Extract the (x, y) coordinate from the center of the cell holding the provided text.  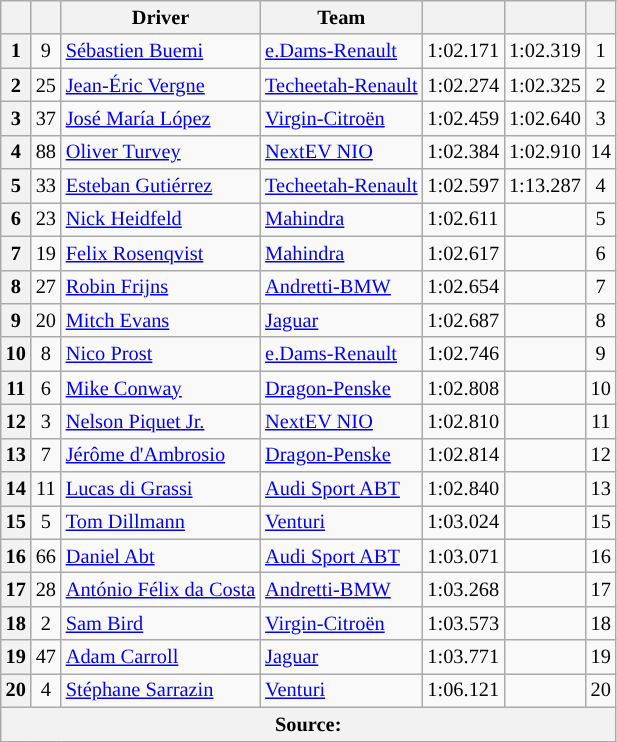
António Félix da Costa (160, 589)
Nico Prost (160, 354)
Nick Heidfeld (160, 219)
Jérôme d'Ambrosio (160, 455)
Driver (160, 17)
1:02.319 (545, 51)
1:02.459 (463, 118)
1:02.171 (463, 51)
1:02.274 (463, 85)
1:02.654 (463, 287)
Daniel Abt (160, 556)
Stéphane Sarrazin (160, 690)
1:03.024 (463, 522)
1:03.771 (463, 657)
33 (46, 186)
Mike Conway (160, 388)
1:13.287 (545, 186)
1:02.910 (545, 152)
1:03.573 (463, 623)
Tom Dillmann (160, 522)
Sébastien Buemi (160, 51)
Jean-Éric Vergne (160, 85)
Nelson Piquet Jr. (160, 421)
1:03.268 (463, 589)
1:02.617 (463, 253)
Team (341, 17)
1:02.597 (463, 186)
37 (46, 118)
Felix Rosenqvist (160, 253)
27 (46, 287)
José María López (160, 118)
28 (46, 589)
1:02.325 (545, 85)
1:02.687 (463, 320)
66 (46, 556)
1:02.640 (545, 118)
Mitch Evans (160, 320)
1:06.121 (463, 690)
Sam Bird (160, 623)
1:02.746 (463, 354)
Lucas di Grassi (160, 489)
88 (46, 152)
Oliver Turvey (160, 152)
1:02.611 (463, 219)
1:03.071 (463, 556)
Robin Frijns (160, 287)
Adam Carroll (160, 657)
23 (46, 219)
47 (46, 657)
1:02.810 (463, 421)
1:02.808 (463, 388)
Esteban Gutiérrez (160, 186)
1:02.840 (463, 489)
Source: (308, 724)
1:02.384 (463, 152)
1:02.814 (463, 455)
25 (46, 85)
